Extract the (X, Y) coordinate from the center of the cell holding the provided text.  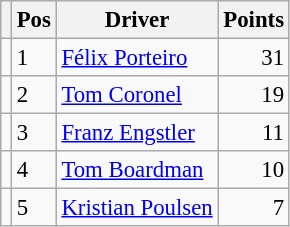
Pos (34, 20)
19 (254, 95)
Kristian Poulsen (137, 208)
Tom Coronel (137, 95)
5 (34, 208)
1 (34, 58)
Tom Boardman (137, 170)
2 (34, 95)
Points (254, 20)
3 (34, 133)
31 (254, 58)
Franz Engstler (137, 133)
11 (254, 133)
10 (254, 170)
Félix Porteiro (137, 58)
Driver (137, 20)
7 (254, 208)
4 (34, 170)
